Output the (x, y) coordinate of the center of the cell containing the given text.  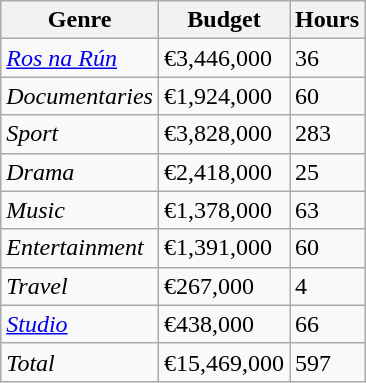
Sport (80, 134)
25 (328, 172)
€267,000 (224, 286)
€1,924,000 (224, 96)
Studio (80, 324)
Documentaries (80, 96)
Ros na Rún (80, 58)
Hours (328, 20)
597 (328, 362)
Entertainment (80, 248)
36 (328, 58)
66 (328, 324)
283 (328, 134)
Music (80, 210)
€15,469,000 (224, 362)
€2,418,000 (224, 172)
€3,828,000 (224, 134)
€3,446,000 (224, 58)
Total (80, 362)
Travel (80, 286)
Budget (224, 20)
4 (328, 286)
63 (328, 210)
€438,000 (224, 324)
€1,391,000 (224, 248)
Genre (80, 20)
€1,378,000 (224, 210)
Drama (80, 172)
